Pinpoint the cell where the given text exists, returning its (x, y) midpoint coordinate. 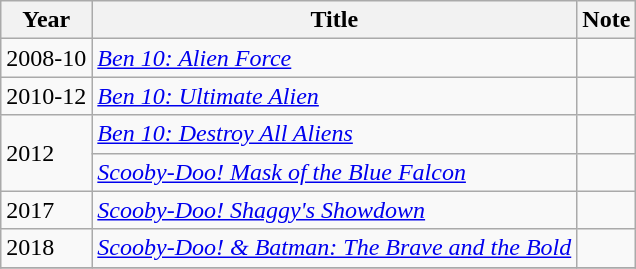
Title (334, 20)
Year (46, 20)
2018 (46, 248)
2008-10 (46, 58)
2012 (46, 153)
Ben 10: Alien Force (334, 58)
Ben 10: Ultimate Alien (334, 96)
Ben 10: Destroy All Aliens (334, 134)
Scooby-Doo! Mask of the Blue Falcon (334, 172)
Scooby-Doo! Shaggy's Showdown (334, 210)
2010-12 (46, 96)
Scooby-Doo! & Batman: The Brave and the Bold (334, 248)
2017 (46, 210)
Note (606, 20)
